Locate the cell with the specified text and output its [X, Y] center coordinate. 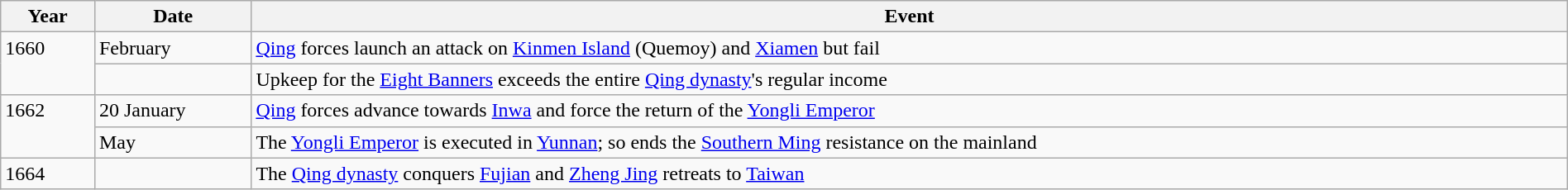
The Qing dynasty conquers Fujian and Zheng Jing retreats to Taiwan [910, 173]
Qing forces launch an attack on Kinmen Island (Quemoy) and Xiamen but fail [910, 48]
Upkeep for the Eight Banners exceeds the entire Qing dynasty's regular income [910, 79]
1664 [48, 173]
Date [172, 17]
1662 [48, 126]
The Yongli Emperor is executed in Yunnan; so ends the Southern Ming resistance on the mainland [910, 142]
Event [910, 17]
20 January [172, 111]
February [172, 48]
Year [48, 17]
1660 [48, 64]
May [172, 142]
Qing forces advance towards Inwa and force the return of the Yongli Emperor [910, 111]
